Pinpoint the cell where the given text exists, returning its [x, y] midpoint coordinate. 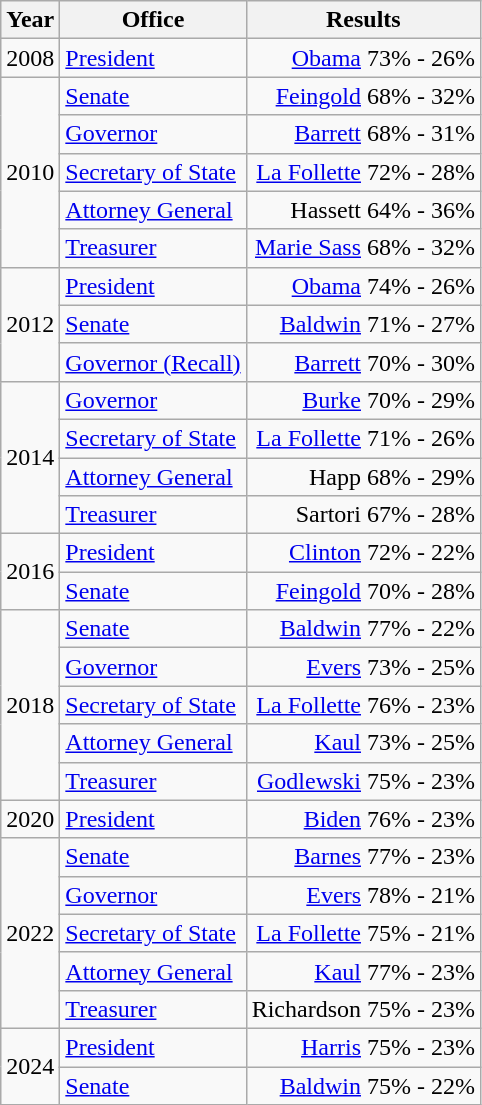
Evers 73% - 25% [363, 667]
Sartori 67% - 28% [363, 515]
Richardson 75% - 23% [363, 1009]
2018 [30, 705]
La Follette 76% - 23% [363, 705]
Results [363, 20]
Happ 68% - 29% [363, 477]
2022 [30, 933]
Hassett 64% - 36% [363, 210]
Baldwin 75% - 22% [363, 1085]
Governor (Recall) [153, 362]
Year [30, 20]
La Follette 72% - 28% [363, 172]
Feingold 68% - 32% [363, 96]
La Follette 75% - 21% [363, 933]
2020 [30, 819]
Office [153, 20]
2016 [30, 572]
Obama 74% - 26% [363, 286]
Baldwin 77% - 22% [363, 629]
Feingold 70% - 28% [363, 591]
Burke 70% - 29% [363, 400]
Harris 75% - 23% [363, 1047]
Biden 76% - 23% [363, 819]
Barrett 68% - 31% [363, 134]
Barnes 77% - 23% [363, 857]
La Follette 71% - 26% [363, 438]
2014 [30, 457]
2012 [30, 324]
Kaul 73% - 25% [363, 743]
2010 [30, 172]
Marie Sass 68% - 32% [363, 248]
Barrett 70% - 30% [363, 362]
Obama 73% - 26% [363, 58]
Godlewski 75% - 23% [363, 781]
2024 [30, 1066]
2008 [30, 58]
Clinton 72% - 22% [363, 553]
Baldwin 71% - 27% [363, 324]
Evers 78% - 21% [363, 895]
Kaul 77% - 23% [363, 971]
